For the text-containing cell, return its midpoint in (X, Y) coordinate format. 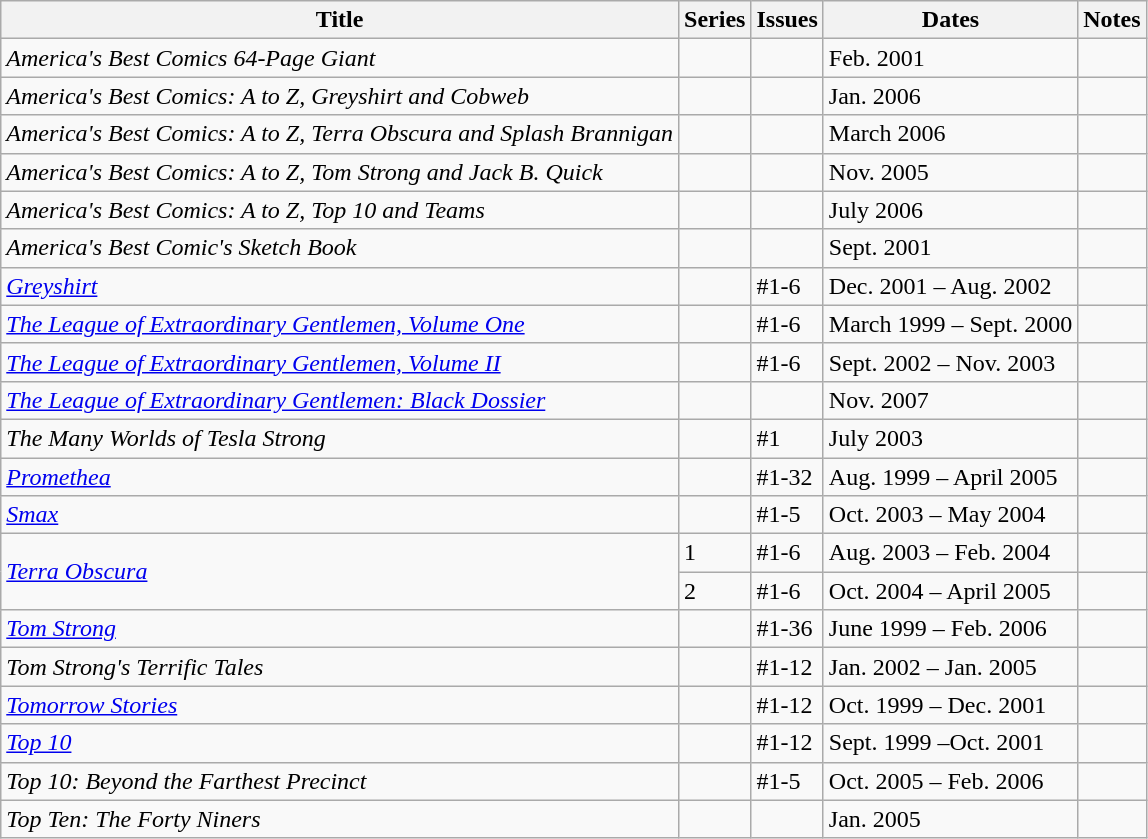
1 (715, 553)
Top 10 (340, 743)
America's Best Comics: A to Z, Tom Strong and Jack B. Quick (340, 172)
America's Best Comics: A to Z, Top 10 and Teams (340, 210)
The League of Extraordinary Gentlemen, Volume II (340, 362)
The Many Worlds of Tesla Strong (340, 438)
Top 10: Beyond the Farthest Precinct (340, 781)
Oct. 1999 – Dec. 2001 (950, 705)
Jan. 2006 (950, 96)
Oct. 2005 – Feb. 2006 (950, 781)
#1-32 (787, 477)
Nov. 2005 (950, 172)
Notes (1112, 20)
Tom Strong (340, 629)
Aug. 1999 – April 2005 (950, 477)
Nov. 2007 (950, 400)
Greyshirt (340, 286)
Promethea (340, 477)
July 2006 (950, 210)
June 1999 – Feb. 2006 (950, 629)
America's Best Comics: A to Z, Terra Obscura and Splash Brannigan (340, 134)
Jan. 2002 – Jan. 2005 (950, 667)
Title (340, 20)
March 2006 (950, 134)
Sept. 1999 –Oct. 2001 (950, 743)
Oct. 2003 – May 2004 (950, 515)
Oct. 2004 – April 2005 (950, 591)
Jan. 2005 (950, 819)
Dec. 2001 – Aug. 2002 (950, 286)
Issues (787, 20)
#1-36 (787, 629)
#1 (787, 438)
July 2003 (950, 438)
Terra Obscura (340, 572)
2 (715, 591)
America's Best Comics 64-Page Giant (340, 58)
March 1999 – Sept. 2000 (950, 324)
The League of Extraordinary Gentlemen, Volume One (340, 324)
Sept. 2002 – Nov. 2003 (950, 362)
Tomorrow Stories (340, 705)
America's Best Comics: A to Z, Greyshirt and Cobweb (340, 96)
Tom Strong's Terrific Tales (340, 667)
The League of Extraordinary Gentlemen: Black Dossier (340, 400)
Smax (340, 515)
Sept. 2001 (950, 248)
Series (715, 20)
Top Ten: The Forty Niners (340, 819)
Feb. 2001 (950, 58)
Dates (950, 20)
Aug. 2003 – Feb. 2004 (950, 553)
America's Best Comic's Sketch Book (340, 248)
